Determine the [x, y] coordinate at the center of the cell enclosing the given text.  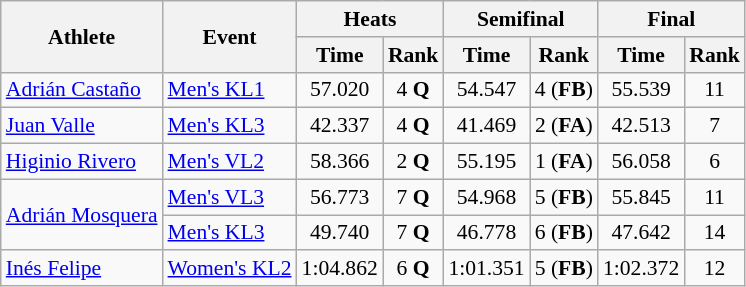
57.020 [340, 90]
Inés Felipe [82, 269]
1:02.372 [641, 269]
Men's VL3 [230, 197]
55.845 [641, 197]
2 Q [414, 162]
41.469 [486, 126]
Heats [370, 19]
Men's KL1 [230, 90]
Juan Valle [82, 126]
Men's VL2 [230, 162]
6 Q [414, 269]
56.773 [340, 197]
4 (FB) [564, 90]
12 [714, 269]
46.778 [486, 233]
Semifinal [520, 19]
Adrián Mosquera [82, 214]
56.058 [641, 162]
54.547 [486, 90]
54.968 [486, 197]
Event [230, 36]
47.642 [641, 233]
Women's KL2 [230, 269]
1:01.351 [486, 269]
49.740 [340, 233]
55.195 [486, 162]
1 (FA) [564, 162]
Athlete [82, 36]
7 [714, 126]
1:04.862 [340, 269]
58.366 [340, 162]
Final [672, 19]
42.337 [340, 126]
Higinio Rivero [82, 162]
14 [714, 233]
6 [714, 162]
Adrián Castaño [82, 90]
6 (FB) [564, 233]
2 (FA) [564, 126]
42.513 [641, 126]
55.539 [641, 90]
